Locate the cell with the specified text and output its [X, Y] center coordinate. 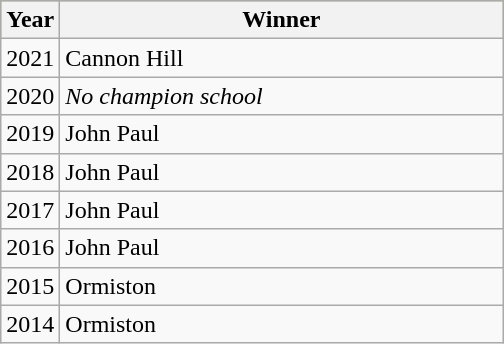
2019 [30, 134]
2014 [30, 324]
Year [30, 20]
2016 [30, 248]
2021 [30, 58]
Winner [282, 20]
2020 [30, 96]
Cannon Hill [282, 58]
No champion school [282, 96]
2018 [30, 172]
2015 [30, 286]
2017 [30, 210]
